Capture the cell that displays the provided text and extract its (x, y) central coordinate. 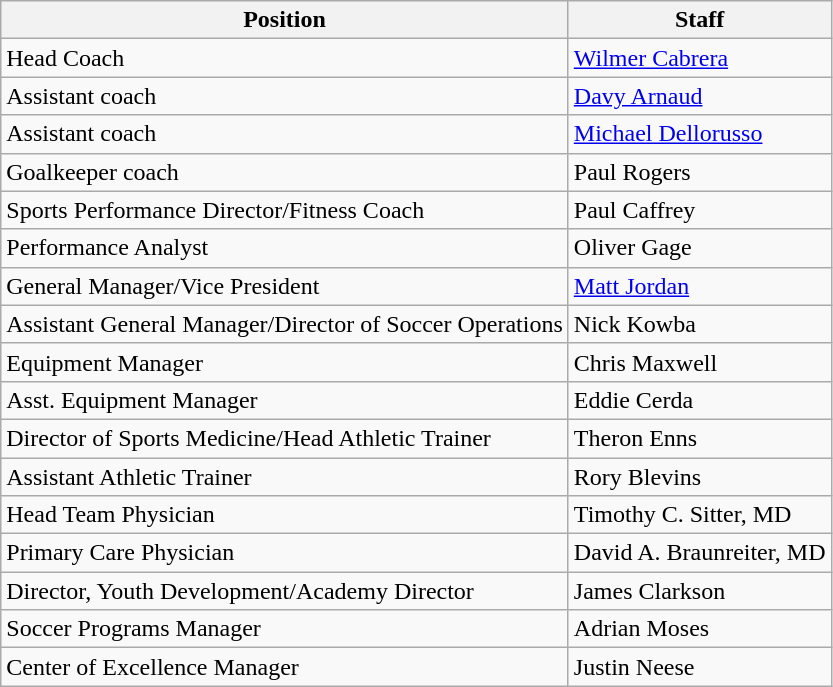
Timothy C. Sitter, MD (700, 515)
Davy Arnaud (700, 96)
Rory Blevins (700, 477)
Paul Caffrey (700, 210)
Michael Dellorusso (700, 134)
Justin Neese (700, 667)
General Manager/Vice President (285, 286)
Head Team Physician (285, 515)
Center of Excellence Manager (285, 667)
Adrian Moses (700, 629)
James Clarkson (700, 591)
Nick Kowba (700, 324)
Asst. Equipment Manager (285, 400)
Sports Performance Director/Fitness Coach (285, 210)
Theron Enns (700, 438)
Oliver Gage (700, 248)
Director of Sports Medicine/Head Athletic Trainer (285, 438)
Matt Jordan (700, 286)
Soccer Programs Manager (285, 629)
Eddie Cerda (700, 400)
Assistant Athletic Trainer (285, 477)
Primary Care Physician (285, 553)
Wilmer Cabrera (700, 58)
David A. Braunreiter, MD (700, 553)
Head Coach (285, 58)
Equipment Manager (285, 362)
Director, Youth Development/Academy Director (285, 591)
Staff (700, 20)
Chris Maxwell (700, 362)
Assistant General Manager/Director of Soccer Operations (285, 324)
Performance Analyst (285, 248)
Paul Rogers (700, 172)
Goalkeeper coach (285, 172)
Position (285, 20)
